Find where the given text appears and provide that cell's center as [X, Y] coordinate. 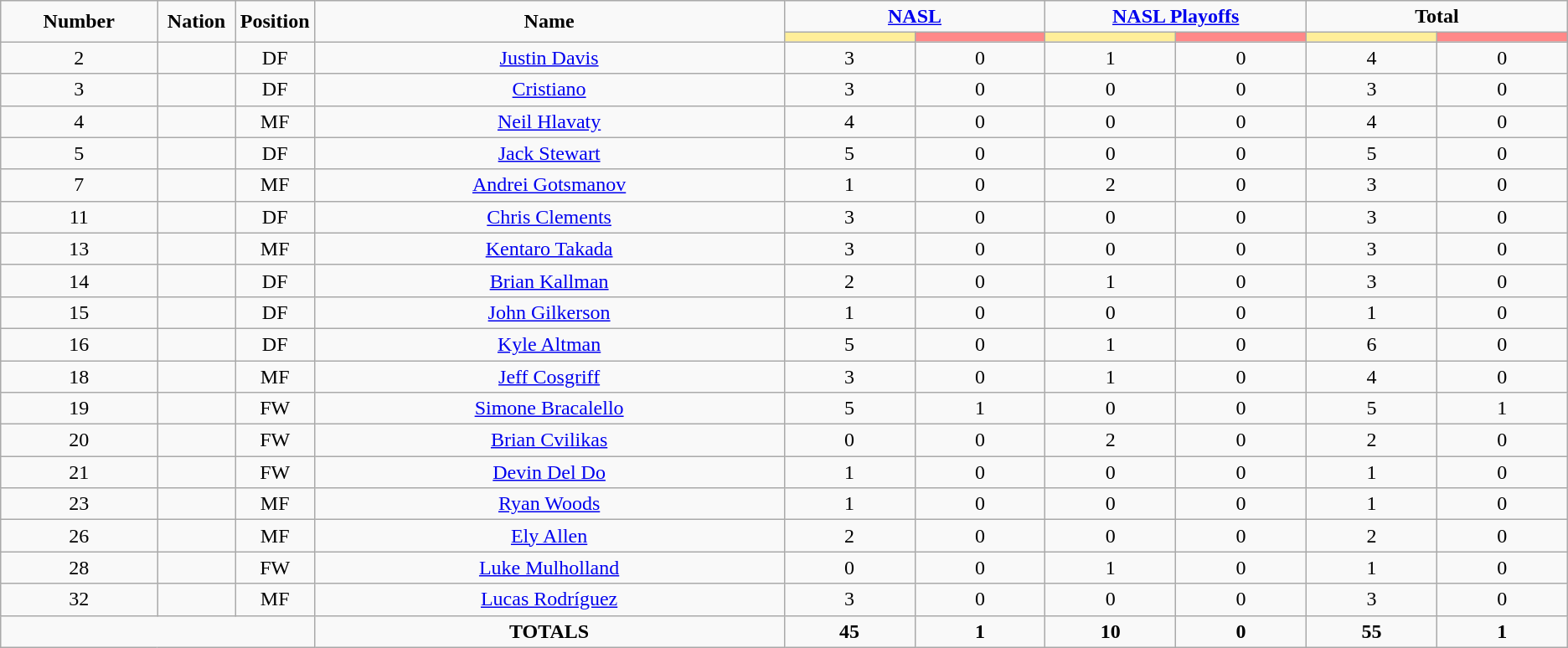
John Gilkerson [549, 312]
11 [79, 217]
20 [79, 440]
Cristiano [549, 90]
NASL [915, 17]
Luke Mulholland [549, 568]
Jack Stewart [549, 153]
26 [79, 536]
Position [275, 22]
Kentaro Takada [549, 249]
Neil Hlavaty [549, 121]
32 [79, 599]
NASL Playoffs [1176, 17]
23 [79, 504]
Ryan Woods [549, 504]
Simone Bracalello [549, 409]
Chris Clements [549, 217]
7 [79, 185]
Brian Cvilikas [549, 440]
Andrei Gotsmanov [549, 185]
15 [79, 312]
Kyle Altman [549, 344]
Name [549, 22]
21 [79, 472]
6 [1372, 344]
TOTALS [549, 631]
Brian Kallman [549, 280]
19 [79, 409]
Nation [197, 22]
Justin Davis [549, 58]
18 [79, 376]
45 [849, 631]
Ely Allen [549, 536]
10 [1111, 631]
Jeff Cosgriff [549, 376]
13 [79, 249]
Total [1437, 17]
16 [79, 344]
28 [79, 568]
Number [79, 22]
Devin Del Do [549, 472]
14 [79, 280]
Lucas Rodríguez [549, 599]
55 [1372, 631]
